Identify which cell holds the provided text, then report its [X, Y] central coordinate. 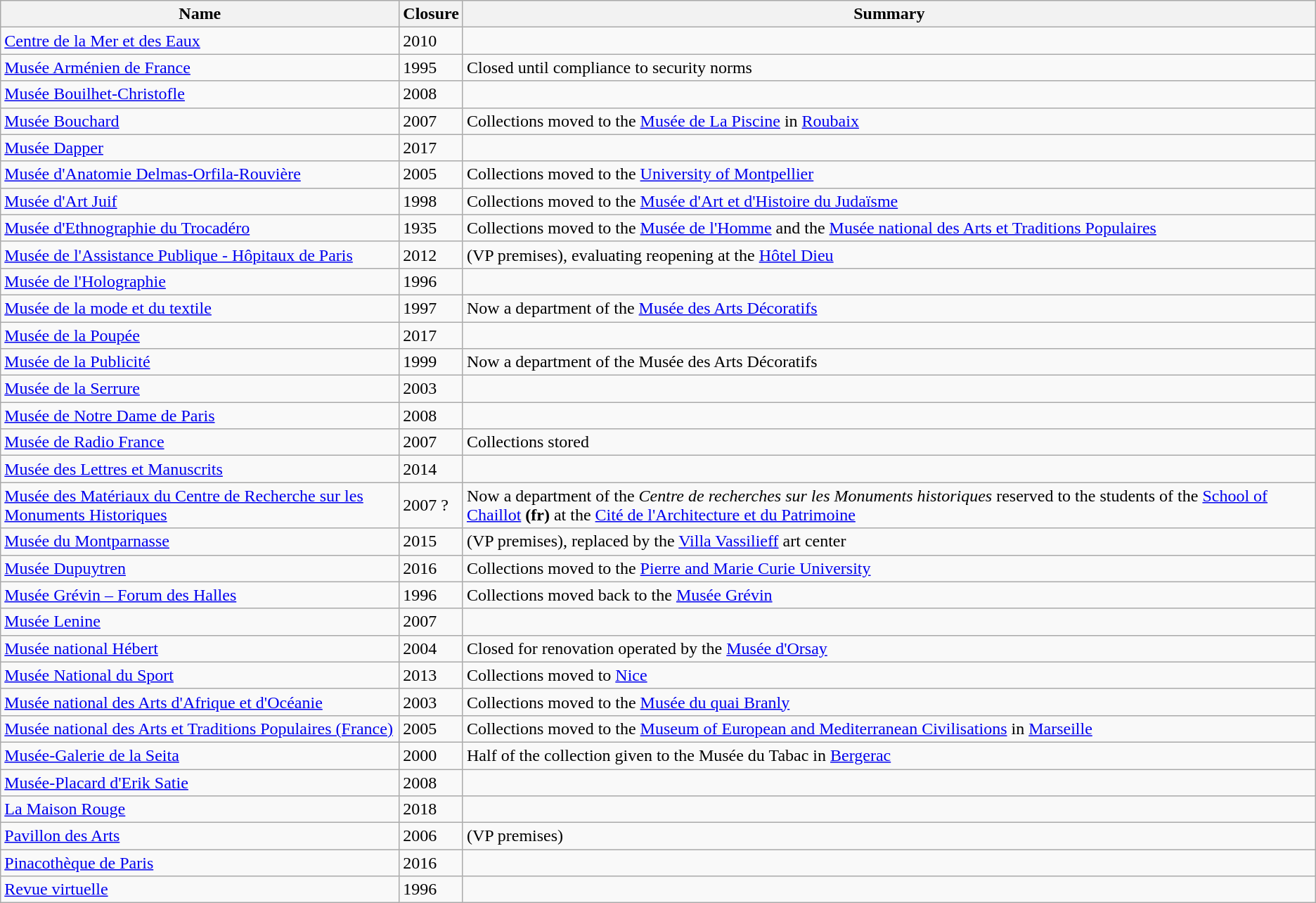
Musée-Galerie de la Seita [200, 755]
Name [200, 14]
1999 [432, 362]
2006 [432, 836]
Closure [432, 14]
Musée Lenine [200, 622]
Musée du Montparnasse [200, 542]
Summary [889, 14]
Musée de la Poupée [200, 335]
(VP premises) [889, 836]
Musée de la Serrure [200, 389]
2007 ? [432, 505]
Collections moved back to the Musée Grévin [889, 595]
Musée Grévin – Forum des Halles [200, 595]
Musée national Hébert [200, 648]
1998 [432, 201]
Musée d'Ethnographie du Trocadéro [200, 228]
Centre de la Mer et des Eaux [200, 41]
Collections moved to the Musée d'Art et d'Histoire du Judaïsme [889, 201]
Pavillon des Arts [200, 836]
Collections moved to the Pierre and Marie Curie University [889, 568]
1935 [432, 228]
Half of the collection given to the Musée du Tabac in Bergerac [889, 755]
Musée de l'Holographie [200, 281]
Musée de Radio France [200, 442]
Musée Arménien de France [200, 68]
Musée d'Art Juif [200, 201]
2010 [432, 41]
Musée National du Sport [200, 675]
Revue virtuelle [200, 890]
Collections moved to the Museum of European and Mediterranean Civilisations in Marseille [889, 729]
Collections moved to the Musée du quai Branly [889, 702]
Musée de la mode et du textile [200, 308]
Closed until compliance to security norms [889, 68]
Musée des Matériaux du Centre de Recherche sur les Monuments Historiques [200, 505]
Musée-Placard d'Erik Satie [200, 783]
(VP premises), replaced by the Villa Vassilieff art center [889, 542]
Musée d'Anatomie Delmas-Orfila-Rouvière [200, 174]
2013 [432, 675]
2018 [432, 809]
Pinacothèque de Paris [200, 863]
Collections moved to the Musée de l'Homme and the Musée national des Arts et Traditions Populaires [889, 228]
2012 [432, 255]
2000 [432, 755]
1997 [432, 308]
2014 [432, 469]
Musée national des Arts d'Afrique et d'Océanie [200, 702]
Musée Dapper [200, 148]
Closed for renovation operated by the Musée d'Orsay [889, 648]
Musée Dupuytren [200, 568]
1995 [432, 68]
Collections moved to the Musée de La Piscine in Roubaix [889, 121]
Musée Bouilhet-Christofle [200, 94]
Musée national des Arts et Traditions Populaires (France) [200, 729]
Musée de Notre Dame de Paris [200, 416]
(VP premises), evaluating reopening at the Hôtel Dieu [889, 255]
Musée Bouchard [200, 121]
La Maison Rouge [200, 809]
2004 [432, 648]
Collections moved to the University of Montpellier [889, 174]
Collections stored [889, 442]
Musée de l'Assistance Publique - Hôpitaux de Paris [200, 255]
2015 [432, 542]
Musée des Lettres et Manuscrits [200, 469]
Musée de la Publicité [200, 362]
Collections moved to Nice [889, 675]
